Determine the (x, y) coordinate at the center of the cell enclosing the given text.  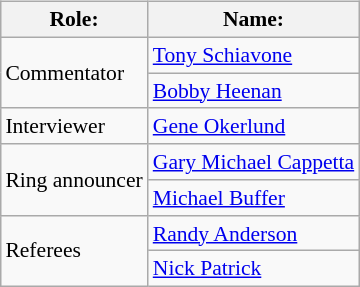
Name: (254, 20)
Gary Michael Cappetta (254, 162)
Nick Patrick (254, 269)
Gene Okerlund (254, 126)
Commentator (74, 72)
Bobby Heenan (254, 91)
Role: (74, 20)
Interviewer (74, 126)
Referees (74, 250)
Ring announcer (74, 180)
Michael Buffer (254, 198)
Tony Schiavone (254, 55)
Randy Anderson (254, 233)
